Find where the given text appears and provide that cell's center as [X, Y] coordinate. 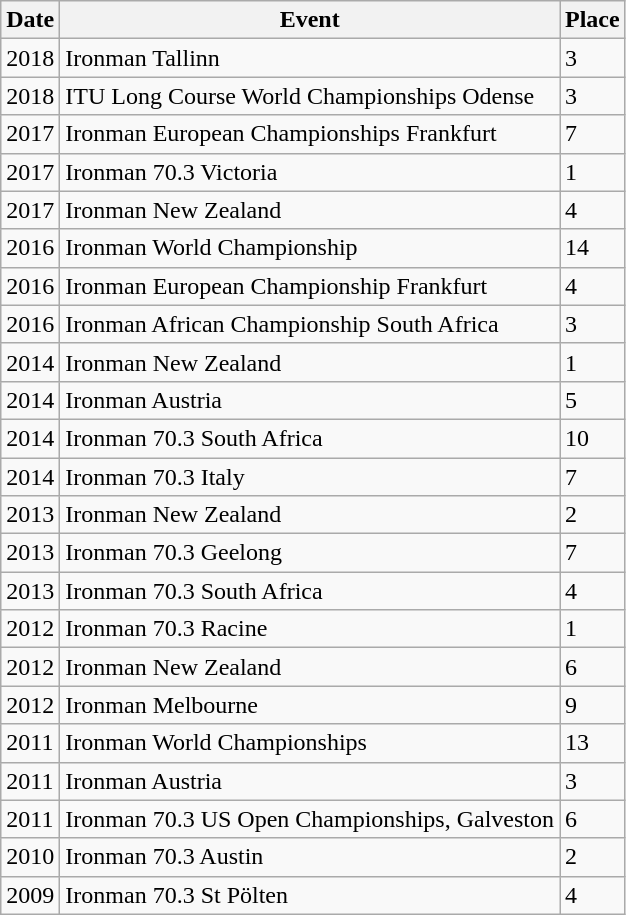
Ironman 70.3 St Pölten [310, 895]
Ironman World Championships [310, 743]
ITU Long Course World Championships Odense [310, 96]
Ironman 70.3 Racine [310, 629]
Ironman Melbourne [310, 705]
Ironman European Championship Frankfurt [310, 286]
9 [593, 705]
Ironman 70.3 Italy [310, 477]
14 [593, 248]
Place [593, 20]
Ironman 70.3 Geelong [310, 553]
Ironman Tallinn [310, 58]
Date [30, 20]
Ironman 70.3 US Open Championships, Galveston [310, 819]
Ironman 70.3 Victoria [310, 172]
5 [593, 400]
2009 [30, 895]
Ironman World Championship [310, 248]
Ironman African Championship South Africa [310, 324]
Event [310, 20]
13 [593, 743]
Ironman European Championships Frankfurt [310, 134]
2010 [30, 857]
Ironman 70.3 Austin [310, 857]
10 [593, 438]
